From the cell containing the given text, extract its center point as [X, Y] coordinate. 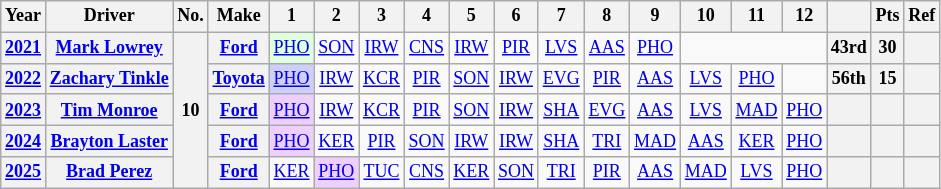
Zachary Tinkle [109, 78]
43rd [848, 48]
2025 [24, 172]
TUC [382, 172]
2023 [24, 110]
Toyota [238, 78]
2021 [24, 48]
3 [382, 16]
9 [656, 16]
56th [848, 78]
4 [426, 16]
Year [24, 16]
12 [804, 16]
Ref [922, 16]
Mark Lowrey [109, 48]
Brayton Laster [109, 140]
6 [516, 16]
2022 [24, 78]
1 [292, 16]
30 [888, 48]
2024 [24, 140]
7 [561, 16]
5 [472, 16]
Driver [109, 16]
Make [238, 16]
15 [888, 78]
Tim Monroe [109, 110]
Brad Perez [109, 172]
2 [336, 16]
11 [756, 16]
No. [190, 16]
8 [607, 16]
Pts [888, 16]
